Output the [X, Y] coordinate of the center of the cell containing the given text.  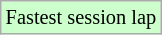
Fastest session lap [81, 17]
